Return (X, Y) of the center of cell containing provided text 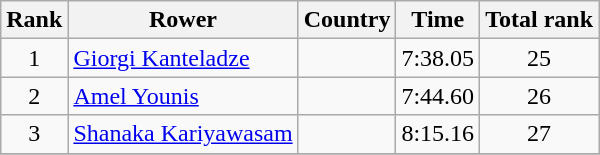
3 (34, 134)
1 (34, 58)
Giorgi Kanteladze (183, 58)
Amel Younis (183, 96)
Rower (183, 20)
Time (438, 20)
7:38.05 (438, 58)
Shanaka Kariyawasam (183, 134)
25 (540, 58)
2 (34, 96)
8:15.16 (438, 134)
Country (347, 20)
26 (540, 96)
7:44.60 (438, 96)
Total rank (540, 20)
Rank (34, 20)
27 (540, 134)
